Detect which cell encompasses the target text, then output its [X, Y] center coordinate. 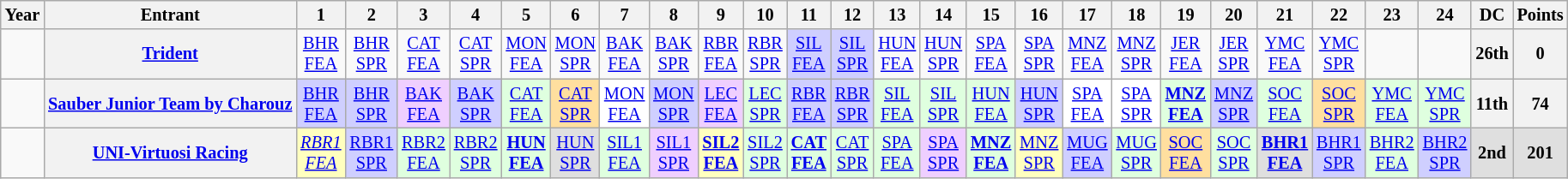
21 [1285, 15]
SIL1SPR [673, 152]
6 [575, 15]
13 [897, 15]
UNI-Virtuosi Racing [170, 152]
DC [1492, 15]
Sauber Junior Team by Charouz [170, 104]
2nd [1492, 152]
23 [1392, 15]
18 [1136, 15]
MUGSPR [1136, 152]
1 [321, 15]
16 [1038, 15]
RBR1FEA [321, 152]
22 [1339, 15]
RBR2FEA [424, 152]
4 [475, 15]
11 [808, 15]
BHR1SPR [1339, 152]
11th [1492, 104]
LECFEA [721, 104]
17 [1087, 15]
19 [1186, 15]
15 [990, 15]
201 [1541, 152]
LECSPR [765, 104]
2 [371, 15]
BHR2SPR [1445, 152]
Points [1541, 15]
7 [625, 15]
26th [1492, 54]
Year [22, 15]
3 [424, 15]
MUGFEA [1087, 152]
8 [673, 15]
Trident [170, 54]
RBR1SPR [371, 152]
BHR1FEA [1285, 152]
20 [1234, 15]
14 [943, 15]
Entrant [170, 15]
SIL2SPR [765, 152]
RBR2SPR [475, 152]
BHR2FEA [1392, 152]
74 [1541, 104]
24 [1445, 15]
JERFEA [1186, 54]
JERSPR [1234, 54]
SIL2FEA [721, 152]
12 [852, 15]
9 [721, 15]
0 [1541, 54]
SIL1FEA [625, 152]
10 [765, 15]
5 [525, 15]
